Return (x, y) of the center of cell containing provided text 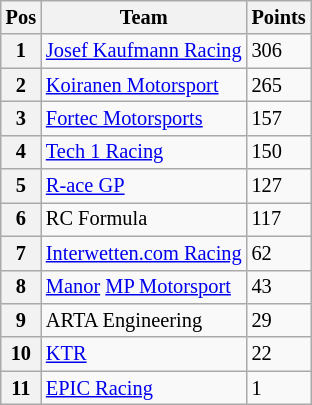
RC Formula (144, 219)
5 (21, 186)
Team (144, 17)
8 (21, 287)
43 (279, 287)
29 (279, 320)
Koiranen Motorsport (144, 85)
10 (21, 354)
Points (279, 17)
306 (279, 51)
Josef Kaufmann Racing (144, 51)
7 (21, 253)
11 (21, 388)
117 (279, 219)
9 (21, 320)
ARTA Engineering (144, 320)
Interwetten.com Racing (144, 253)
KTR (144, 354)
Tech 1 Racing (144, 152)
Fortec Motorsports (144, 118)
6 (21, 219)
4 (21, 152)
265 (279, 85)
127 (279, 186)
62 (279, 253)
150 (279, 152)
Pos (21, 17)
157 (279, 118)
3 (21, 118)
R-ace GP (144, 186)
EPIC Racing (144, 388)
2 (21, 85)
Manor MP Motorsport (144, 287)
22 (279, 354)
